From the cell containing the given text, extract its center point as (X, Y) coordinate. 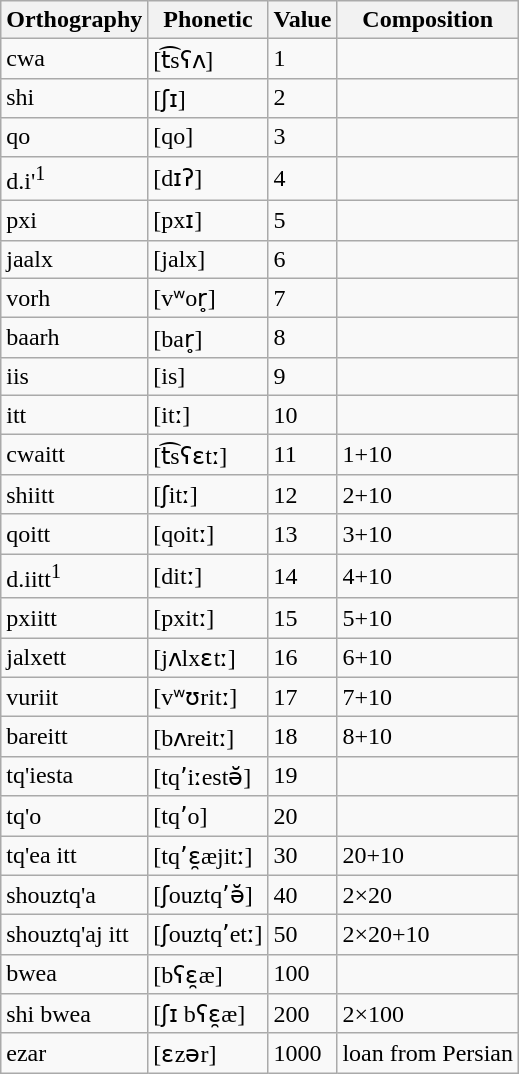
[qo] (208, 137)
11 (302, 455)
pxi (74, 221)
8+10 (428, 737)
Composition (428, 20)
1+10 (428, 455)
jalxett (74, 658)
12 (302, 494)
iis (74, 376)
d.i'1 (74, 178)
bwea (74, 974)
cwaitt (74, 455)
[ʃouztqʼetː] (208, 935)
8 (302, 338)
[ʃouztqʼə̆] (208, 895)
bareitt (74, 737)
[tqʼɛ̯æjitː] (208, 856)
200 (302, 1014)
6 (302, 259)
[jʌlxɛtː] (208, 658)
tq'o (74, 816)
6+10 (428, 658)
[ʃɪ] (208, 98)
15 (302, 618)
[ʃitː] (208, 494)
2+10 (428, 494)
[tqʼo] (208, 816)
20 (302, 816)
tq'ea itt (74, 856)
3+10 (428, 534)
vuriit (74, 697)
4 (302, 178)
cwa (74, 59)
shouztq'aj itt (74, 935)
tq'iesta (74, 776)
[is] (208, 376)
2×20+10 (428, 935)
Orthography (74, 20)
100 (302, 974)
14 (302, 576)
1 (302, 59)
[tqʼiːestə̆] (208, 776)
30 (302, 856)
5+10 (428, 618)
9 (302, 376)
baarh (74, 338)
jaalx (74, 259)
50 (302, 935)
1000 (302, 1053)
loan from Persian (428, 1053)
shi bwea (74, 1014)
shi (74, 98)
7+10 (428, 697)
qoitt (74, 534)
[ʃɪ bʕɛ̯æ] (208, 1014)
[bʕɛ̯æ] (208, 974)
3 (302, 137)
Phonetic (208, 20)
shiitt (74, 494)
[pxɪ] (208, 221)
16 (302, 658)
[pxitː] (208, 618)
40 (302, 895)
13 (302, 534)
[t͡sʕʌ] (208, 59)
Value (302, 20)
17 (302, 697)
d.iitt1 (74, 576)
[ditː] (208, 576)
[bar̥] (208, 338)
itt (74, 415)
[jalx] (208, 259)
qo (74, 137)
2×100 (428, 1014)
10 (302, 415)
5 (302, 221)
19 (302, 776)
2×20 (428, 895)
[ɛzər] (208, 1053)
[t͡sʕɛtː] (208, 455)
[vʷʊritː] (208, 697)
7 (302, 298)
shouztq'a (74, 895)
2 (302, 98)
[dɪʔ] (208, 178)
[vʷor̥] (208, 298)
4+10 (428, 576)
[itː] (208, 415)
[bʌreitː] (208, 737)
[qoitː] (208, 534)
ezar (74, 1053)
20+10 (428, 856)
pxiitt (74, 618)
18 (302, 737)
vorh (74, 298)
